Return [X, Y] of the center of cell containing provided text 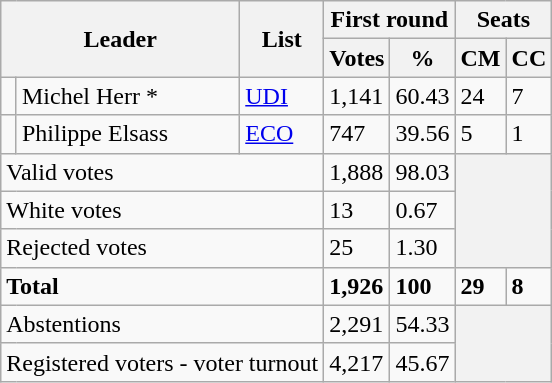
1.30 [422, 248]
100 [422, 286]
8 [529, 286]
39.56 [422, 134]
13 [357, 210]
Rejected votes [162, 248]
Registered voters - voter turnout [162, 362]
CM [480, 58]
% [422, 58]
1,888 [357, 172]
5 [480, 134]
29 [480, 286]
Total [162, 286]
Michel Herr * [128, 96]
1,926 [357, 286]
Philippe Elsass [128, 134]
Valid votes [162, 172]
60.43 [422, 96]
0.67 [422, 210]
54.33 [422, 324]
24 [480, 96]
2,291 [357, 324]
747 [357, 134]
1 [529, 134]
Votes [357, 58]
25 [357, 248]
Leader [120, 39]
Abstentions [162, 324]
98.03 [422, 172]
White votes [162, 210]
CC [529, 58]
7 [529, 96]
4,217 [357, 362]
45.67 [422, 362]
First round [390, 20]
Seats [504, 20]
1,141 [357, 96]
ECO [282, 134]
UDI [282, 96]
List [282, 39]
